Capture the cell that displays the provided text and extract its (X, Y) central coordinate. 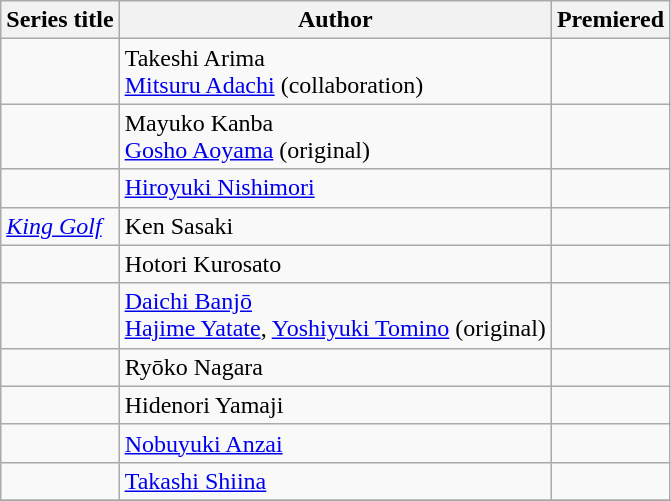
Author (335, 20)
Daichi BanjōHajime Yatate, Yoshiyuki Tomino (original) (335, 316)
Mayuko KanbaGosho Aoyama (original) (335, 136)
Ryōko Nagara (335, 367)
Takashi Shiina (335, 481)
Nobuyuki Anzai (335, 443)
Premiered (610, 20)
Hiroyuki Nishimori (335, 188)
Hotori Kurosato (335, 264)
Ken Sasaki (335, 226)
Takeshi ArimaMitsuru Adachi (collaboration) (335, 72)
Series title (60, 20)
Hidenori Yamaji (335, 405)
King Golf (60, 226)
